Extract the [X, Y] coordinate from the center of the cell holding the provided text.  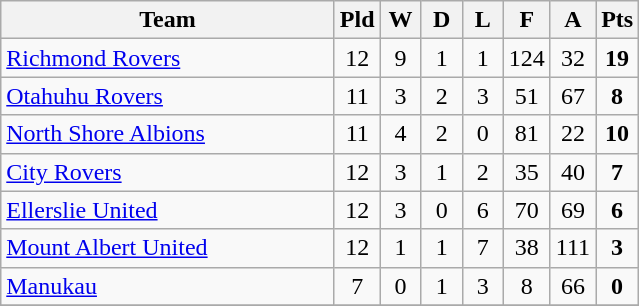
City Rovers [168, 172]
9 [400, 58]
38 [526, 248]
40 [572, 172]
Team [168, 20]
D [442, 20]
4 [400, 134]
51 [526, 96]
Ellerslie United [168, 210]
W [400, 20]
Otahuhu Rovers [168, 96]
70 [526, 210]
A [572, 20]
124 [526, 58]
L [482, 20]
Pts [618, 20]
19 [618, 58]
111 [572, 248]
67 [572, 96]
North Shore Albions [168, 134]
Mount Albert United [168, 248]
32 [572, 58]
66 [572, 286]
10 [618, 134]
69 [572, 210]
Richmond Rovers [168, 58]
Pld [357, 20]
22 [572, 134]
35 [526, 172]
Manukau [168, 286]
81 [526, 134]
F [526, 20]
